Locate the cell with the specified text and output its (X, Y) center coordinate. 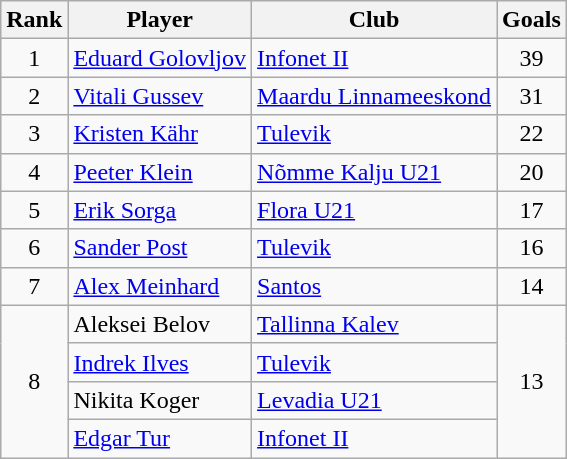
6 (34, 248)
Sander Post (160, 248)
Peeter Klein (160, 172)
22 (532, 134)
Nõmme Kalju U21 (374, 172)
Maardu Linnameeskond (374, 96)
31 (532, 96)
Erik Sorga (160, 210)
7 (34, 286)
Alex Meinhard (160, 286)
2 (34, 96)
13 (532, 381)
Edgar Tur (160, 438)
Aleksei Belov (160, 324)
4 (34, 172)
Tallinna Kalev (374, 324)
Indrek Ilves (160, 362)
17 (532, 210)
16 (532, 248)
Kristen Kähr (160, 134)
Levadia U21 (374, 400)
20 (532, 172)
5 (34, 210)
Goals (532, 20)
Nikita Koger (160, 400)
Eduard Golovljov (160, 58)
Rank (34, 20)
Club (374, 20)
1 (34, 58)
Player (160, 20)
14 (532, 286)
39 (532, 58)
Santos (374, 286)
Vitali Gussev (160, 96)
8 (34, 381)
Flora U21 (374, 210)
3 (34, 134)
